Determine the [X, Y] coordinate at the center of the cell enclosing the given text.  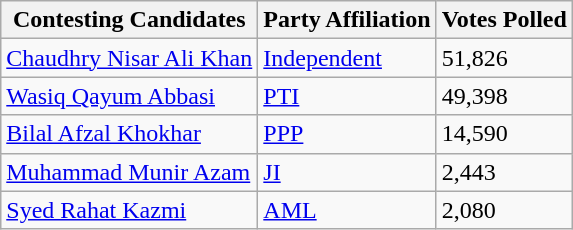
14,590 [504, 134]
Independent [347, 58]
Syed Rahat Kazmi [130, 210]
49,398 [504, 96]
Party Affiliation [347, 20]
PTI [347, 96]
PPP [347, 134]
Wasiq Qayum Abbasi [130, 96]
Muhammad Munir Azam [130, 172]
Chaudhry Nisar Ali Khan [130, 58]
Bilal Afzal Khokhar [130, 134]
Contesting Candidates [130, 20]
51,826 [504, 58]
2,080 [504, 210]
Votes Polled [504, 20]
2,443 [504, 172]
AML [347, 210]
JI [347, 172]
